Return (x, y) of the center of cell containing provided text 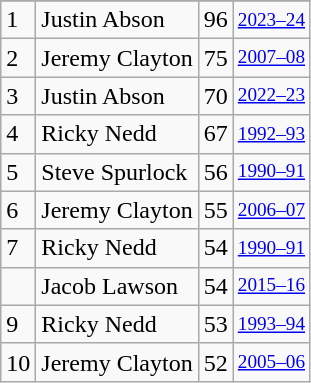
67 (216, 134)
3 (18, 96)
7 (18, 248)
52 (216, 362)
4 (18, 134)
2022–23 (271, 96)
2023–24 (271, 20)
2015–16 (271, 286)
Jacob Lawson (117, 286)
5 (18, 172)
2006–07 (271, 210)
70 (216, 96)
2 (18, 58)
53 (216, 324)
2007–08 (271, 58)
Steve Spurlock (117, 172)
55 (216, 210)
1992–93 (271, 134)
10 (18, 362)
56 (216, 172)
2005–06 (271, 362)
75 (216, 58)
96 (216, 20)
1993–94 (271, 324)
6 (18, 210)
1 (18, 20)
9 (18, 324)
